Search for the cell housing the specified text and yield its [X, Y] center coordinate. 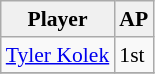
AP [134, 19]
1st [134, 55]
Tyler Kolek [58, 55]
Player [58, 19]
